Capture the cell that displays the provided text and extract its [x, y] central coordinate. 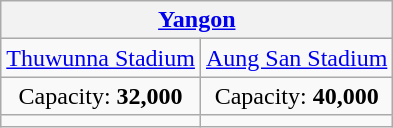
Yangon [197, 20]
Aung San Stadium [296, 58]
Thuwunna Stadium [101, 58]
Capacity: 32,000 [101, 96]
Capacity: 40,000 [296, 96]
